Extract the [x, y] coordinate from the center of the cell holding the provided text.  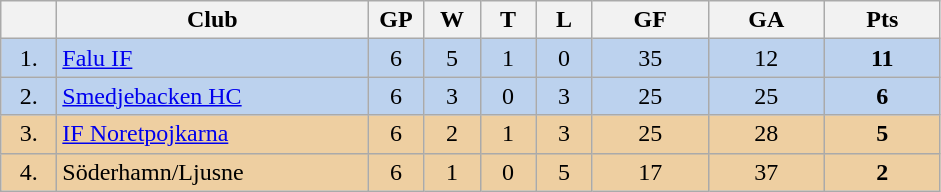
L [564, 20]
1. [29, 58]
W [452, 20]
Söderhamn/Ljusne [212, 172]
3. [29, 134]
T [508, 20]
IF Noretpojkarna [212, 134]
Club [212, 20]
12 [766, 58]
Smedjebacken HC [212, 96]
4. [29, 172]
GF [650, 20]
28 [766, 134]
11 [882, 58]
35 [650, 58]
Falu IF [212, 58]
37 [766, 172]
2. [29, 96]
GP [396, 20]
17 [650, 172]
Pts [882, 20]
GA [766, 20]
